Search for the cell housing the specified text and yield its (X, Y) center coordinate. 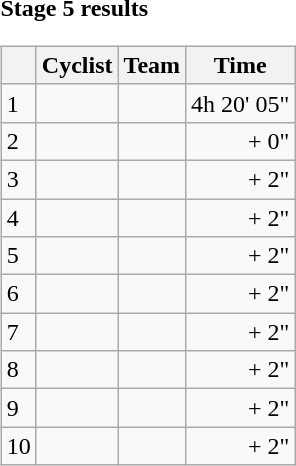
7 (18, 332)
+ 0" (240, 141)
4h 20' 05" (240, 103)
8 (18, 370)
9 (18, 408)
5 (18, 256)
6 (18, 294)
3 (18, 179)
4 (18, 217)
2 (18, 141)
1 (18, 103)
Time (240, 65)
Cyclist (77, 65)
10 (18, 446)
Team (152, 65)
